Identify which cell holds the provided text, then report its [x, y] central coordinate. 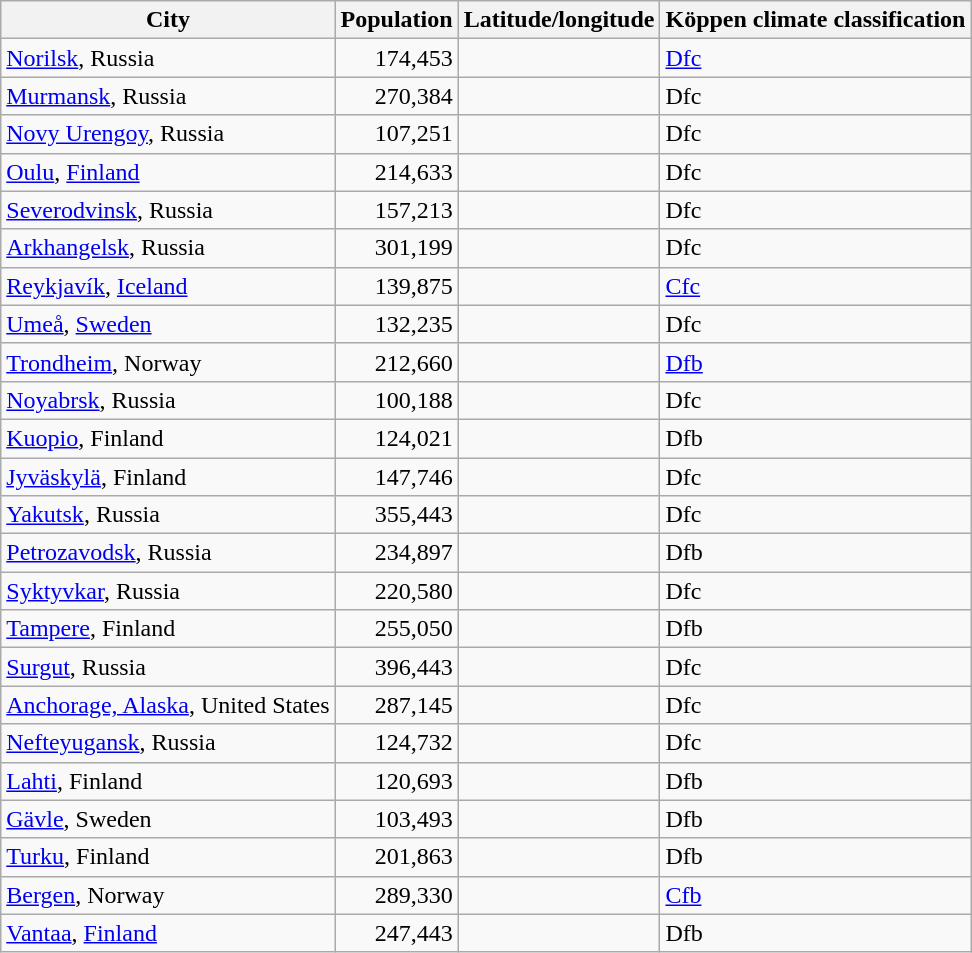
Oulu, Finland [168, 172]
City [168, 20]
Cfb [816, 895]
Anchorage, Alaska, United States [168, 705]
287,145 [396, 705]
Turku, Finland [168, 857]
Population [396, 20]
124,021 [396, 438]
289,330 [396, 895]
Köppen climate classification [816, 20]
Arkhangelsk, Russia [168, 248]
Novy Urengoy, Russia [168, 134]
Nefteyugansk, Russia [168, 743]
Jyväskylä, Finland [168, 477]
Tampere, Finland [168, 629]
107,251 [396, 134]
Trondheim, Norway [168, 362]
Bergen, Norway [168, 895]
Murmansk, Russia [168, 96]
Latitude/longitude [559, 20]
Syktyvkar, Russia [168, 591]
Kuopio, Finland [168, 438]
120,693 [396, 781]
220,580 [396, 591]
100,188 [396, 400]
Reykjavík, Iceland [168, 286]
Noyabrsk, Russia [168, 400]
255,050 [396, 629]
157,213 [396, 210]
139,875 [396, 286]
355,443 [396, 515]
214,633 [396, 172]
174,453 [396, 58]
Yakutsk, Russia [168, 515]
212,660 [396, 362]
Umeå, Sweden [168, 324]
201,863 [396, 857]
Lahti, Finland [168, 781]
Severodvinsk, Russia [168, 210]
132,235 [396, 324]
270,384 [396, 96]
Cfc [816, 286]
301,199 [396, 248]
Gävle, Sweden [168, 819]
Vantaa, Finland [168, 933]
247,443 [396, 933]
124,732 [396, 743]
147,746 [396, 477]
103,493 [396, 819]
396,443 [396, 667]
Petrozavodsk, Russia [168, 553]
Surgut, Russia [168, 667]
234,897 [396, 553]
Norilsk, Russia [168, 58]
